From the cell containing the given text, extract its center point as [x, y] coordinate. 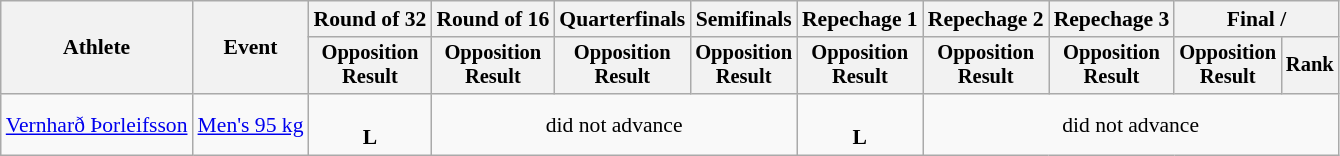
Men's 95 kg [251, 124]
Vernharð Þorleifsson [97, 124]
Repechage 3 [1112, 19]
Rank [1310, 66]
Final / [1256, 19]
Repechage 2 [986, 19]
Quarterfinals [622, 19]
Round of 32 [370, 19]
Semifinals [744, 19]
Round of 16 [492, 19]
Event [251, 48]
Athlete [97, 48]
Repechage 1 [860, 19]
